Extract the (x, y) coordinate from the center of the cell holding the provided text.  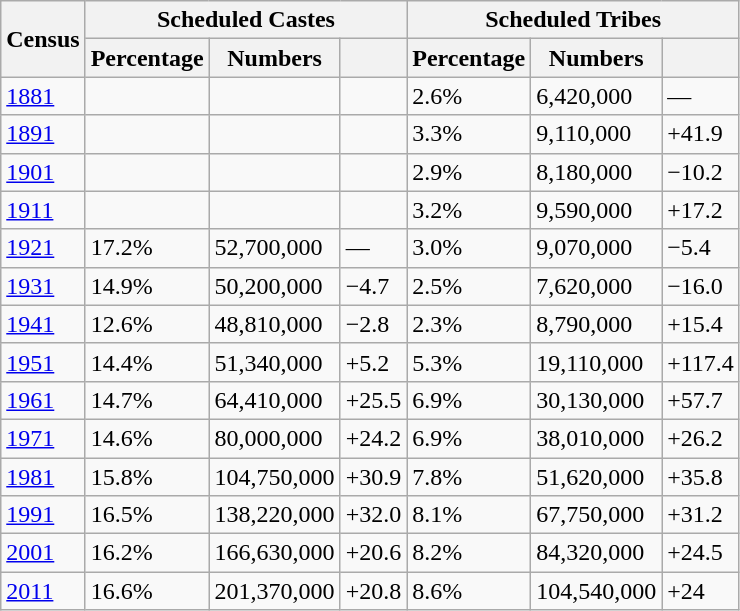
3.2% (469, 210)
48,810,000 (274, 324)
+32.0 (374, 515)
38,010,000 (596, 438)
+26.2 (701, 438)
−5.4 (701, 248)
16.5% (147, 515)
1891 (43, 134)
2011 (43, 591)
3.0% (469, 248)
+24.5 (701, 553)
12.6% (147, 324)
6,420,000 (596, 96)
80,000,000 (274, 438)
64,410,000 (274, 400)
+25.5 (374, 400)
Scheduled Tribes (574, 20)
−16.0 (701, 286)
+30.9 (374, 477)
2.6% (469, 96)
1901 (43, 172)
9,070,000 (596, 248)
16.2% (147, 553)
16.6% (147, 591)
9,110,000 (596, 134)
+117.4 (701, 362)
1981 (43, 477)
+17.2 (701, 210)
1951 (43, 362)
+15.4 (701, 324)
8.6% (469, 591)
1991 (43, 515)
104,750,000 (274, 477)
−4.7 (374, 286)
52,700,000 (274, 248)
+35.8 (701, 477)
1931 (43, 286)
8.2% (469, 553)
1941 (43, 324)
14.7% (147, 400)
14.9% (147, 286)
+24 (701, 591)
5.3% (469, 362)
8,180,000 (596, 172)
−2.8 (374, 324)
1881 (43, 96)
2.9% (469, 172)
201,370,000 (274, 591)
138,220,000 (274, 515)
51,340,000 (274, 362)
15.8% (147, 477)
7,620,000 (596, 286)
+31.2 (701, 515)
−10.2 (701, 172)
104,540,000 (596, 591)
14.6% (147, 438)
+24.2 (374, 438)
Census (43, 39)
51,620,000 (596, 477)
3.3% (469, 134)
+41.9 (701, 134)
166,630,000 (274, 553)
+20.8 (374, 591)
50,200,000 (274, 286)
30,130,000 (596, 400)
1961 (43, 400)
1971 (43, 438)
7.8% (469, 477)
Scheduled Castes (246, 20)
2001 (43, 553)
8,790,000 (596, 324)
19,110,000 (596, 362)
1921 (43, 248)
9,590,000 (596, 210)
1911 (43, 210)
2.5% (469, 286)
+5.2 (374, 362)
+57.7 (701, 400)
67,750,000 (596, 515)
8.1% (469, 515)
17.2% (147, 248)
+20.6 (374, 553)
84,320,000 (596, 553)
14.4% (147, 362)
2.3% (469, 324)
